Provide the (X, Y) coordinate of the cell's center where the given text is located.  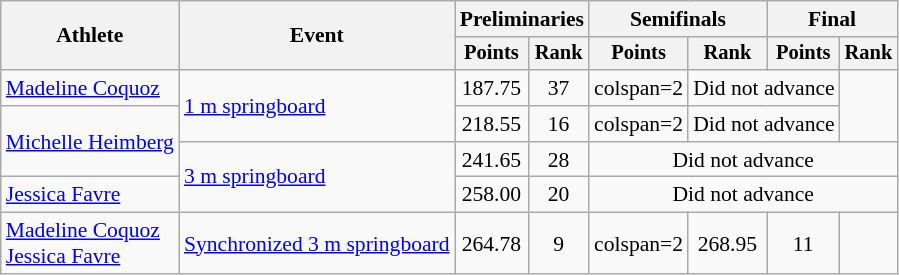
16 (558, 124)
241.65 (492, 160)
268.95 (728, 244)
20 (558, 195)
Jessica Favre (90, 195)
11 (804, 244)
37 (558, 88)
1 m springboard (317, 106)
Semifinals (678, 19)
Madeline CoquozJessica Favre (90, 244)
264.78 (492, 244)
Synchronized 3 m springboard (317, 244)
258.00 (492, 195)
218.55 (492, 124)
187.75 (492, 88)
Event (317, 36)
3 m springboard (317, 178)
28 (558, 160)
Madeline Coquoz (90, 88)
Final (832, 19)
Preliminaries (522, 19)
Michelle Heimberg (90, 142)
Athlete (90, 36)
9 (558, 244)
